Find where the given text appears and provide that cell's center as (X, Y) coordinate. 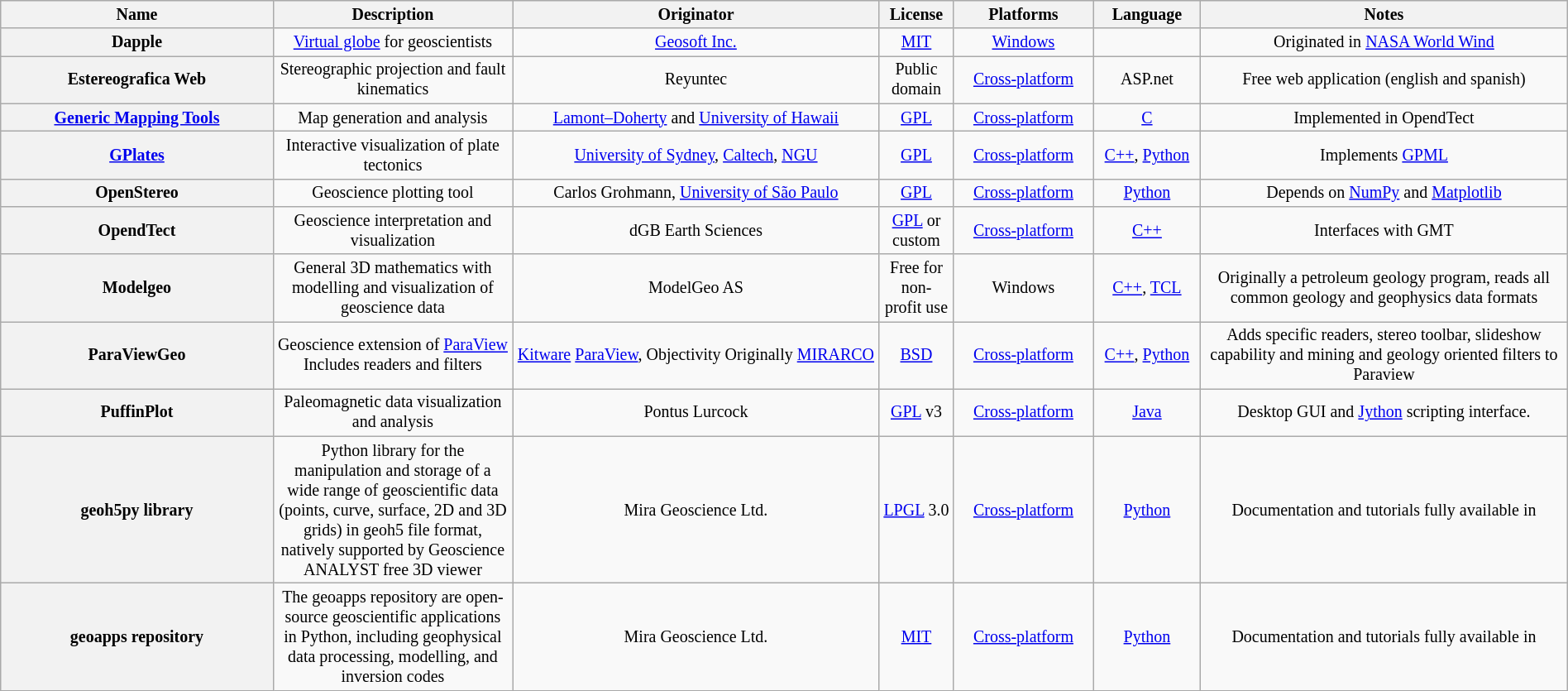
The geoapps repository are open-source geoscientific applications in Python, including geophysical data processing, modelling, and inversion codes (392, 637)
Description (392, 15)
Implemented in OpendTect (1384, 118)
Dapple (137, 43)
Free for non-profit use (916, 288)
Paleomagnetic data visualization and analysis (392, 412)
C++ (1146, 230)
Public domain (916, 79)
PuffinPlot (137, 412)
ASP.net (1146, 79)
OpendTect (137, 230)
Notes (1384, 15)
Platforms (1024, 15)
Desktop GUI and Jython scripting interface. (1384, 412)
Generic Mapping Tools (137, 118)
Pontus Lurcock (696, 412)
Carlos Grohmann, University of São Paulo (696, 192)
Virtual globe for geoscientists (392, 43)
geoapps repository (137, 637)
ModelGeo AS (696, 288)
ParaViewGeo (137, 356)
GPL or custom (916, 230)
Originated in NASA World Wind (1384, 43)
C (1146, 118)
Depends on NumPy and Matplotlib (1384, 192)
Kitware ParaView, Objectivity Originally MIRARCO (696, 356)
Modelgeo (137, 288)
Reyuntec (696, 79)
Originator (696, 15)
Map generation and analysis (392, 118)
BSD (916, 356)
Free web application (english and spanish) (1384, 79)
OpenStereo (137, 192)
University of Sydney, Caltech, NGU (696, 156)
Interactive visualization of plate tectonics (392, 156)
Adds specific readers, stereo toolbar, slideshow capability and mining and geology oriented filters to Paraview (1384, 356)
Geosoft Inc. (696, 43)
GPL v3 (916, 412)
Implements GPML (1384, 156)
geoh5py library (137, 510)
Originally a petroleum geology program, reads all common geology and geophysics data formats (1384, 288)
Java (1146, 412)
LPGL 3.0 (916, 510)
Stereographic projection and fault kinematics (392, 79)
dGB Earth Sciences (696, 230)
Estereografica Web (137, 79)
Geoscience plotting tool (392, 192)
Interfaces with GMT (1384, 230)
License (916, 15)
GPlates (137, 156)
C++, TCL (1146, 288)
Geoscience extension of ParaView Includes readers and filters (392, 356)
Lamont–Doherty and University of Hawaii (696, 118)
Language (1146, 15)
Name (137, 15)
General 3D mathematics with modelling and visualization of geoscience data (392, 288)
Geoscience interpretation and visualization (392, 230)
